Provide the (X, Y) coordinate of the cell's center where the given text is located.  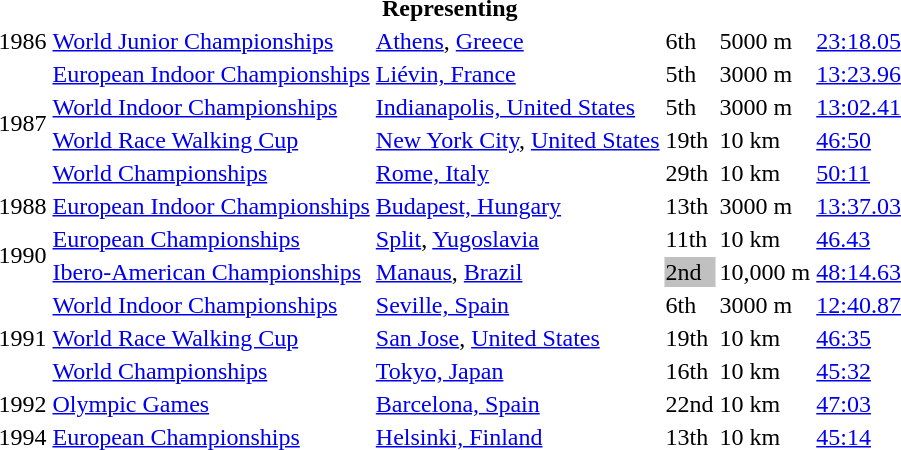
World Junior Championships (211, 41)
European Championships (211, 239)
Ibero-American Championships (211, 272)
Athens, Greece (518, 41)
Indianapolis, United States (518, 107)
Split, Yugoslavia (518, 239)
22nd (690, 404)
Tokyo, Japan (518, 371)
11th (690, 239)
New York City, United States (518, 140)
2nd (690, 272)
Rome, Italy (518, 173)
Manaus, Brazil (518, 272)
10,000 m (765, 272)
29th (690, 173)
San Jose, United States (518, 338)
Olympic Games (211, 404)
16th (690, 371)
13th (690, 206)
5000 m (765, 41)
Barcelona, Spain (518, 404)
Seville, Spain (518, 305)
Liévin, France (518, 74)
Budapest, Hungary (518, 206)
